Find where the given text appears and provide that cell's center as (X, Y) coordinate. 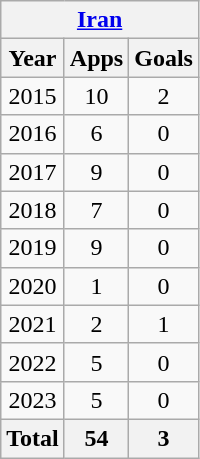
2019 (33, 248)
Total (33, 438)
54 (96, 438)
6 (96, 134)
2023 (33, 400)
10 (96, 96)
2022 (33, 362)
2018 (33, 210)
Year (33, 58)
3 (164, 438)
Apps (96, 58)
2015 (33, 96)
2021 (33, 324)
2020 (33, 286)
Iran (100, 20)
Goals (164, 58)
2016 (33, 134)
2017 (33, 172)
7 (96, 210)
